Search for the cell housing the specified text and yield its [X, Y] center coordinate. 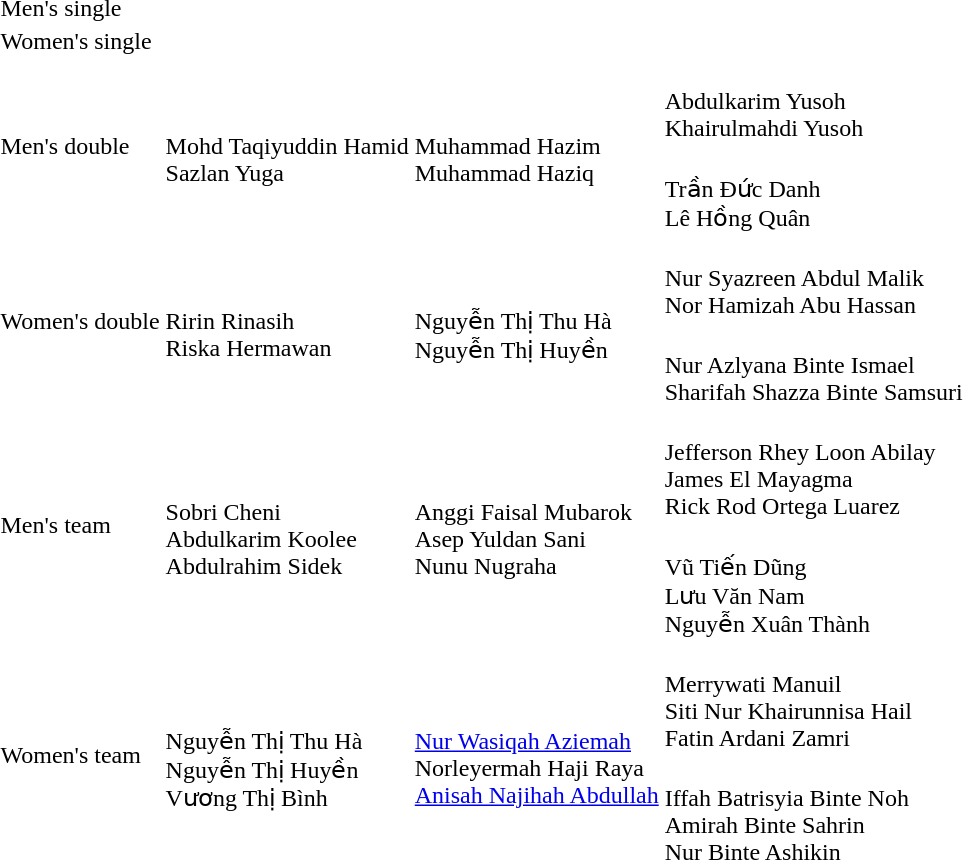
Ririn RinasihRiska Hermawan [287, 322]
Mohd Taqiyuddin HamidSazlan Yuga [287, 146]
Muhammad Hazim Muhammad Haziq [536, 146]
Anggi Faisal MubarokAsep Yuldan SaniNunu Nugraha [536, 525]
Sobri CheniAbdulkarim KooleeAbdulrahim Sidek [287, 525]
Nguyễn Thị Thu HàNguyễn Thị Huyền [536, 322]
